Return the (x, y) coordinate for the center point of the cell that contains the specified text.  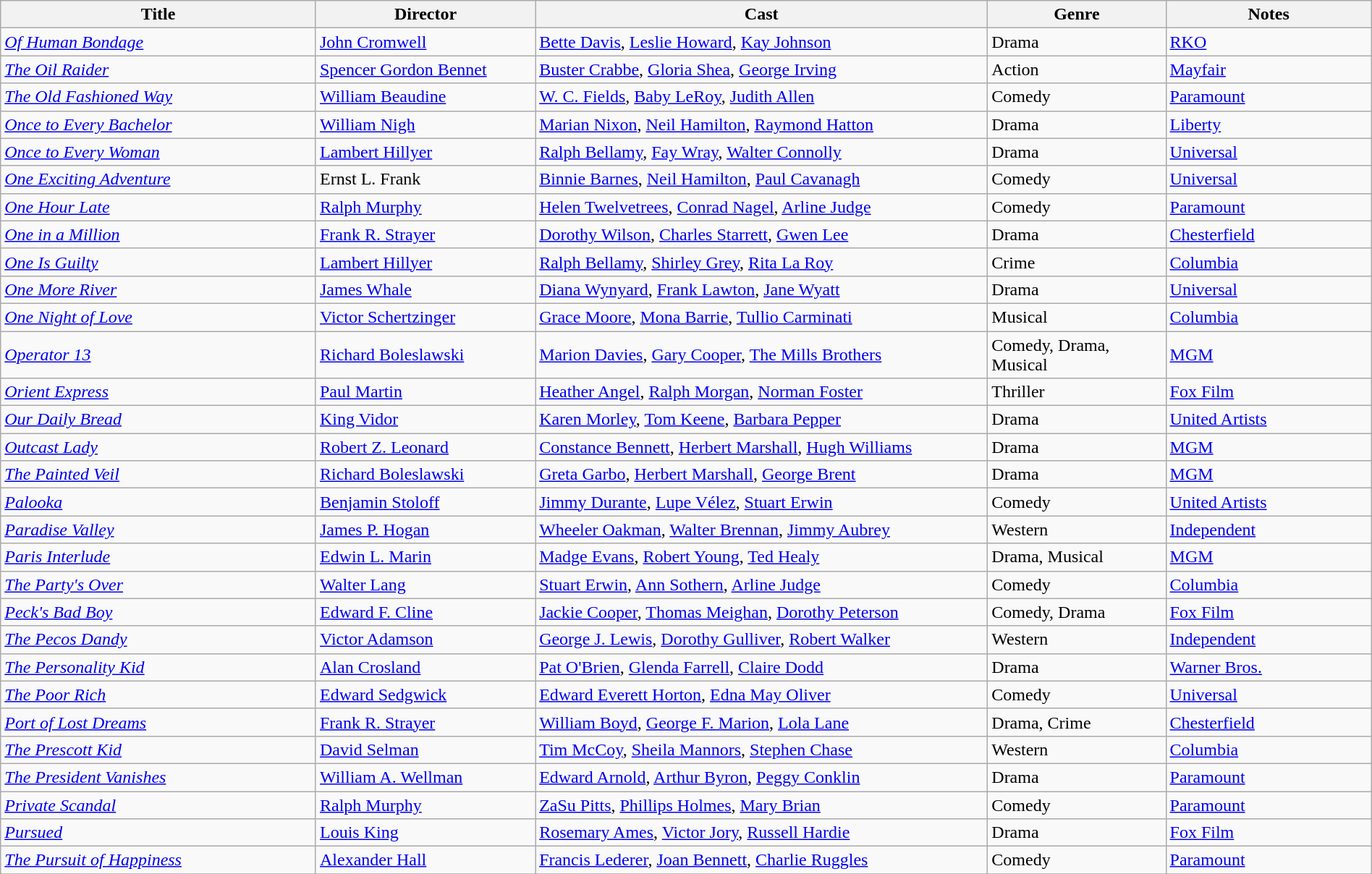
Madge Evans, Robert Young, Ted Healy (761, 557)
Alan Crosland (425, 667)
Robert Z. Leonard (425, 447)
Constance Bennett, Herbert Marshall, Hugh Williams (761, 447)
Musical (1077, 317)
The President Vanishes (158, 777)
William A. Wellman (425, 777)
Ralph Bellamy, Shirley Grey, Rita La Roy (761, 262)
Buster Crabbe, Gloria Shea, George Irving (761, 69)
The Party's Over (158, 585)
Marian Nixon, Neil Hamilton, Raymond Hatton (761, 124)
John Cromwell (425, 42)
Diana Wynyard, Frank Lawton, Jane Wyatt (761, 289)
Private Scandal (158, 805)
Edward Sedgwick (425, 695)
Paul Martin (425, 392)
Action (1077, 69)
Cast (761, 14)
Walter Lang (425, 585)
ZaSu Pitts, Phillips Holmes, Mary Brian (761, 805)
The Pursuit of Happiness (158, 860)
Heather Angel, Ralph Morgan, Norman Foster (761, 392)
Drama, Crime (1077, 722)
One Hour Late (158, 207)
William Nigh (425, 124)
The Pecos Dandy (158, 640)
James Whale (425, 289)
Tim McCoy, Sheila Mannors, Stephen Chase (761, 750)
Victor Schertzinger (425, 317)
Louis King (425, 833)
James P. Hogan (425, 530)
Pursued (158, 833)
Edwin L. Marin (425, 557)
Grace Moore, Mona Barrie, Tullio Carminati (761, 317)
Paradise Valley (158, 530)
W. C. Fields, Baby LeRoy, Judith Allen (761, 97)
The Old Fashioned Way (158, 97)
Pat O'Brien, Glenda Farrell, Claire Dodd (761, 667)
Director (425, 14)
Jackie Cooper, Thomas Meighan, Dorothy Peterson (761, 612)
One Exciting Adventure (158, 179)
Our Daily Bread (158, 420)
King Vidor (425, 420)
One Is Guilty (158, 262)
Of Human Bondage (158, 42)
Operator 13 (158, 355)
Greta Garbo, Herbert Marshall, George Brent (761, 475)
The Oil Raider (158, 69)
Karen Morley, Tom Keene, Barbara Pepper (761, 420)
RKO (1269, 42)
Title (158, 14)
Orient Express (158, 392)
Binnie Barnes, Neil Hamilton, Paul Cavanagh (761, 179)
William Boyd, George F. Marion, Lola Lane (761, 722)
Ernst L. Frank (425, 179)
Genre (1077, 14)
Ralph Bellamy, Fay Wray, Walter Connolly (761, 152)
Crime (1077, 262)
Marion Davies, Gary Cooper, The Mills Brothers (761, 355)
The Personality Kid (158, 667)
One Night of Love (158, 317)
One More River (158, 289)
Drama, Musical (1077, 557)
The Prescott Kid (158, 750)
Port of Lost Dreams (158, 722)
Once to Every Woman (158, 152)
William Beaudine (425, 97)
Once to Every Bachelor (158, 124)
Warner Bros. (1269, 667)
Victor Adamson (425, 640)
Notes (1269, 14)
Helen Twelvetrees, Conrad Nagel, Arline Judge (761, 207)
George J. Lewis, Dorothy Gulliver, Robert Walker (761, 640)
Bette Davis, Leslie Howard, Kay Johnson (761, 42)
Spencer Gordon Bennet (425, 69)
One in a Million (158, 234)
Liberty (1269, 124)
Paris Interlude (158, 557)
Comedy, Drama, Musical (1077, 355)
Wheeler Oakman, Walter Brennan, Jimmy Aubrey (761, 530)
David Selman (425, 750)
Thriller (1077, 392)
Edward Everett Horton, Edna May Oliver (761, 695)
The Poor Rich (158, 695)
Comedy, Drama (1077, 612)
Francis Lederer, Joan Bennett, Charlie Ruggles (761, 860)
Alexander Hall (425, 860)
Peck's Bad Boy (158, 612)
Jimmy Durante, Lupe Vélez, Stuart Erwin (761, 502)
Edward Arnold, Arthur Byron, Peggy Conklin (761, 777)
The Painted Veil (158, 475)
Mayfair (1269, 69)
Benjamin Stoloff (425, 502)
Dorothy Wilson, Charles Starrett, Gwen Lee (761, 234)
Palooka (158, 502)
Edward F. Cline (425, 612)
Stuart Erwin, Ann Sothern, Arline Judge (761, 585)
Outcast Lady (158, 447)
Rosemary Ames, Victor Jory, Russell Hardie (761, 833)
